Scan for the cell matching the given text and deliver its [x, y] coordinate at center. 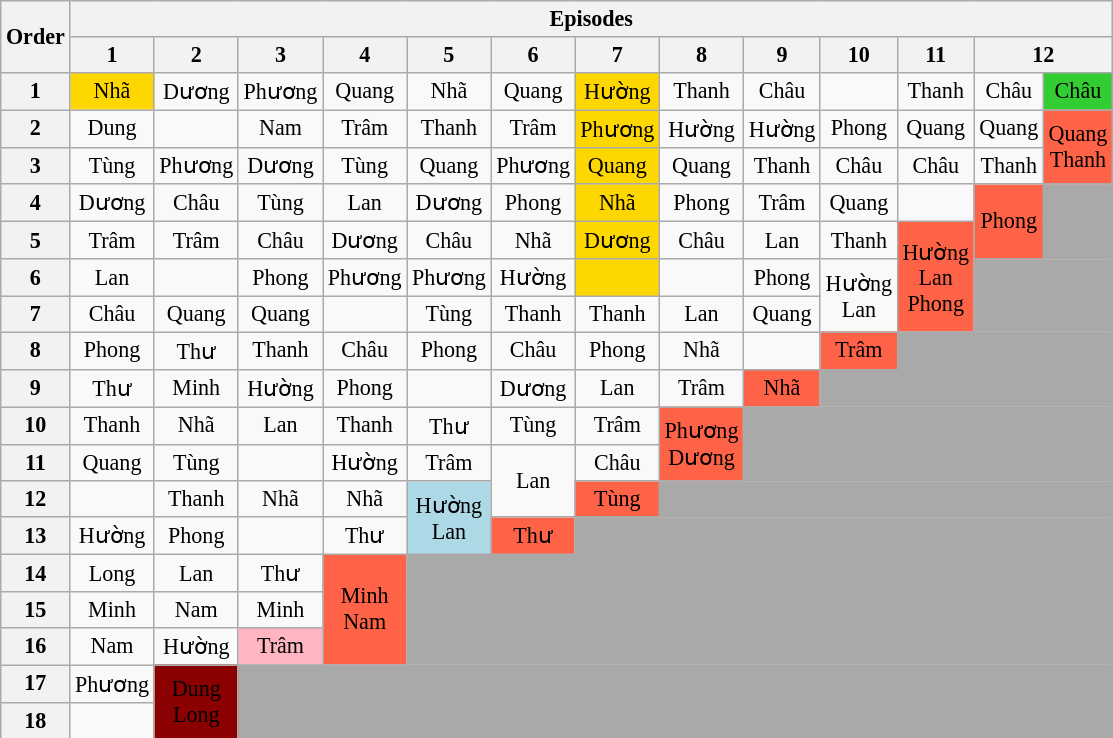
13 [36, 536]
Order [36, 36]
17 [36, 684]
18 [36, 720]
16 [36, 646]
QuangThanh [1078, 146]
15 [36, 609]
14 [36, 572]
Long [112, 572]
MinhNam [365, 609]
DungLong [196, 702]
Episodes [592, 18]
HườngLanPhong [936, 276]
Dung [112, 128]
PhươngDương [701, 444]
